Output the [X, Y] coordinate of the center of the cell containing the given text.  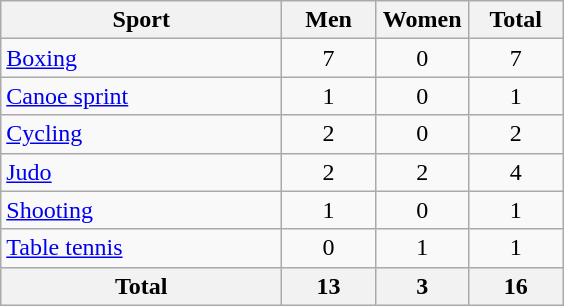
Shooting [142, 210]
16 [516, 286]
Men [329, 20]
Cycling [142, 134]
4 [516, 172]
Table tennis [142, 248]
Women [422, 20]
Judo [142, 172]
Canoe sprint [142, 96]
Boxing [142, 58]
3 [422, 286]
Sport [142, 20]
13 [329, 286]
